Provide the [X, Y] coordinate of the cell's center where the given text is located.  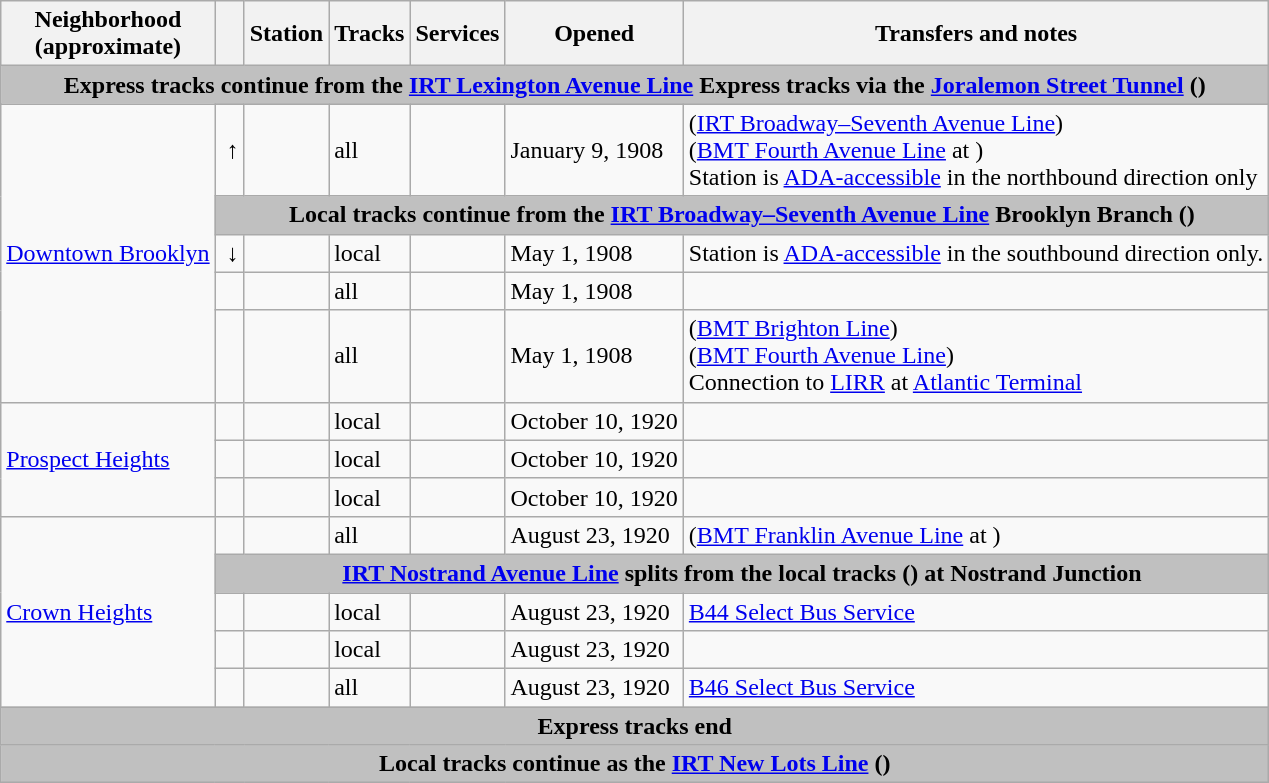
Services [458, 34]
Transfers and notes [976, 34]
B46 Select Bus Service [976, 688]
Station [286, 34]
B44 Select Bus Service [976, 611]
Express tracks continue from the IRT Lexington Avenue Line Express tracks via the Joralemon Street Tunnel () [635, 85]
Local tracks continue as the IRT New Lots Line () [635, 764]
Crown Heights [108, 611]
(BMT Brighton Line) (BMT Fourth Avenue Line)Connection to LIRR at Atlantic Terminal [976, 356]
Prospect Heights [108, 459]
Express tracks end [635, 726]
Downtown Brooklyn [108, 253]
Station is ADA-accessible in the southbound direction only. [976, 253]
↓ [230, 253]
Tracks [370, 34]
(IRT Broadway–Seventh Avenue Line) (BMT Fourth Avenue Line at )Station is ADA-accessible in the northbound direction only [976, 150]
Neighborhood(approximate) [108, 34]
IRT Nostrand Avenue Line splits from the local tracks () at Nostrand Junction [742, 573]
Local tracks continue from the IRT Broadway–Seventh Avenue Line Brooklyn Branch () [742, 215]
↑ [230, 150]
Opened [594, 34]
(BMT Franklin Avenue Line at ) [976, 535]
January 9, 1908 [594, 150]
